Find where the given text appears and provide that cell's center as (x, y) coordinate. 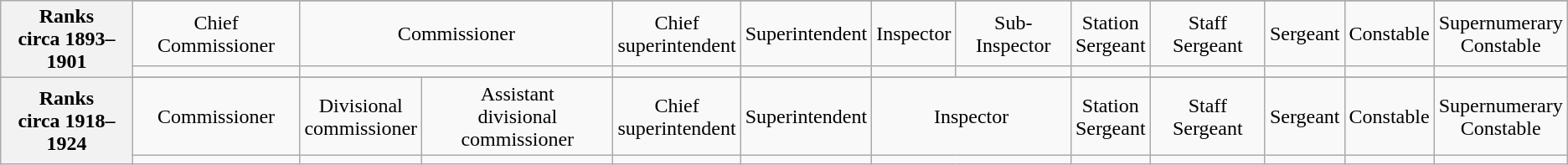
Assistantdivisional commissioner (518, 116)
Chief Commissioner (216, 34)
Rankscirca 1893–1901 (67, 39)
Divisionalcommissioner (361, 116)
Sub-Inspector (1014, 34)
Rankscirca 1918–1924 (67, 121)
